Extract the [X, Y] coordinate from the center of the cell holding the provided text.  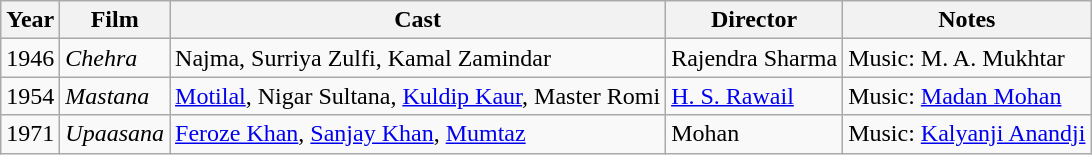
Cast [418, 20]
Motilal, Nigar Sultana, Kuldip Kaur, Master Romi [418, 96]
H. S. Rawail [754, 96]
Music: Kalyanji Anandji [967, 134]
Upaasana [115, 134]
1954 [30, 96]
Mohan [754, 134]
Music: Madan Mohan [967, 96]
Music: M. A. Mukhtar [967, 58]
Year [30, 20]
Chehra [115, 58]
Notes [967, 20]
Rajendra Sharma [754, 58]
Film [115, 20]
Mastana [115, 96]
1946 [30, 58]
Najma, Surriya Zulfi, Kamal Zamindar [418, 58]
Director [754, 20]
Feroze Khan, Sanjay Khan, Mumtaz [418, 134]
1971 [30, 134]
